Capture the cell that displays the provided text and extract its [X, Y] central coordinate. 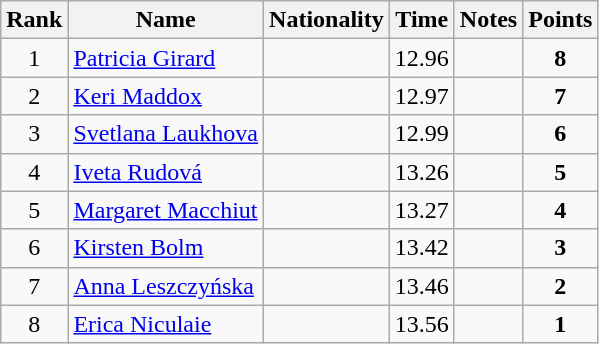
13.42 [422, 248]
Anna Leszczyńska [166, 286]
Notes [488, 20]
13.26 [422, 172]
Name [166, 20]
Margaret Macchiut [166, 210]
13.56 [422, 324]
13.46 [422, 286]
Time [422, 20]
Points [560, 20]
Nationality [327, 20]
13.27 [422, 210]
12.96 [422, 58]
Iveta Rudová [166, 172]
12.97 [422, 96]
Rank [34, 20]
Kirsten Bolm [166, 248]
Erica Niculaie [166, 324]
Patricia Girard [166, 58]
Keri Maddox [166, 96]
12.99 [422, 134]
Svetlana Laukhova [166, 134]
